Extract the (x, y) coordinate from the center of the cell holding the provided text.  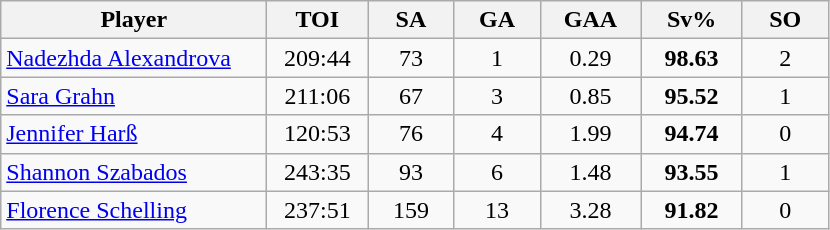
SA (411, 20)
76 (411, 134)
1.99 (590, 134)
93.55 (692, 172)
98.63 (692, 58)
Sara Grahn (134, 96)
211:06 (318, 96)
209:44 (318, 58)
73 (411, 58)
Sv% (692, 20)
Nadezhda Alexandrova (134, 58)
13 (497, 210)
93 (411, 172)
67 (411, 96)
Jennifer Harß (134, 134)
1.48 (590, 172)
94.74 (692, 134)
237:51 (318, 210)
Florence Schelling (134, 210)
6 (497, 172)
3.28 (590, 210)
GAA (590, 20)
91.82 (692, 210)
95.52 (692, 96)
Shannon Szabados (134, 172)
120:53 (318, 134)
159 (411, 210)
GA (497, 20)
Player (134, 20)
SO (785, 20)
2 (785, 58)
TOI (318, 20)
0.85 (590, 96)
0.29 (590, 58)
3 (497, 96)
4 (497, 134)
243:35 (318, 172)
